Detect which cell encompasses the target text, then output its (X, Y) center coordinate. 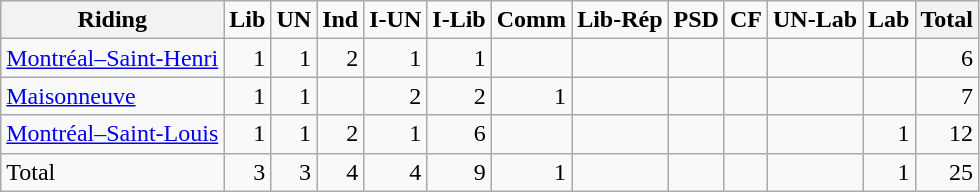
I-UN (396, 20)
Comm (531, 20)
I-Lib (459, 20)
12 (947, 134)
7 (947, 96)
UN-Lab (814, 20)
Montréal–Saint-Louis (112, 134)
PSD (696, 20)
Ind (340, 20)
UN (294, 20)
Maisonneuve (112, 96)
CF (746, 20)
Lib-Rép (620, 20)
Riding (112, 20)
Lab (889, 20)
Montréal–Saint-Henri (112, 58)
25 (947, 172)
Lib (248, 20)
9 (459, 172)
